Search for the cell housing the specified text and yield its (x, y) center coordinate. 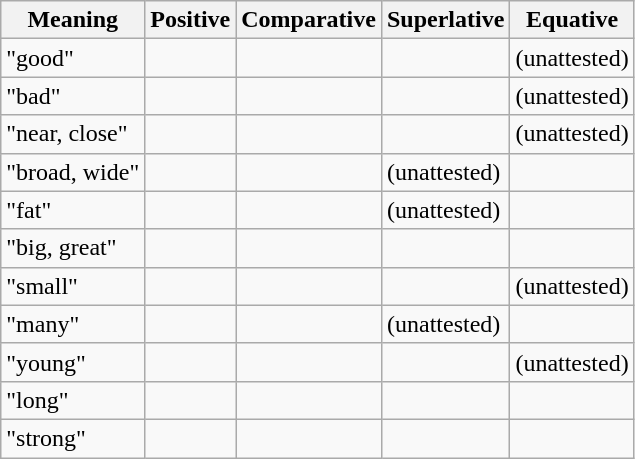
Positive (190, 20)
Equative (572, 20)
"strong" (73, 438)
Comparative (309, 20)
Meaning (73, 20)
Superlative (445, 20)
"broad, wide" (73, 172)
"big, great" (73, 248)
"small" (73, 286)
"fat" (73, 210)
"bad" (73, 96)
"many" (73, 324)
"young" (73, 362)
"good" (73, 58)
"long" (73, 400)
"near, close" (73, 134)
